From the cell containing the given text, extract its center point as [X, Y] coordinate. 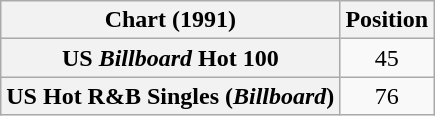
Chart (1991) [170, 20]
US Hot R&B Singles (Billboard) [170, 96]
Position [387, 20]
76 [387, 96]
US Billboard Hot 100 [170, 58]
45 [387, 58]
